Scan for the cell matching the given text and deliver its (x, y) coordinate at center. 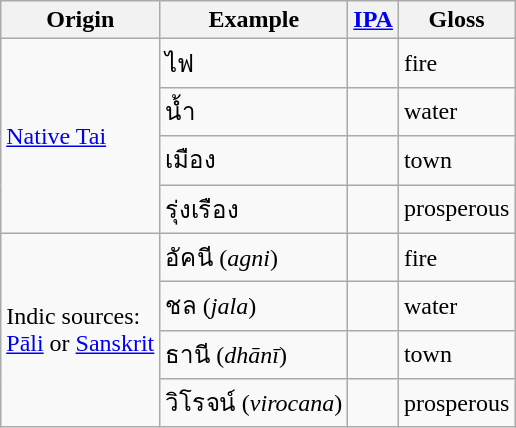
IPA (374, 20)
Indic sources: Pāli or Sanskrit (80, 330)
น้ำ (254, 112)
Origin (80, 20)
ธานี (dhānī) (254, 354)
Gloss (456, 20)
Example (254, 20)
รุ่งเรือง (254, 208)
วิโรจน์ (virocana) (254, 404)
ไฟ (254, 64)
เมือง (254, 160)
Native Tai (80, 136)
อัคนี (agni) (254, 258)
ชล (jala) (254, 306)
